Scan for the cell matching the given text and deliver its (x, y) coordinate at center. 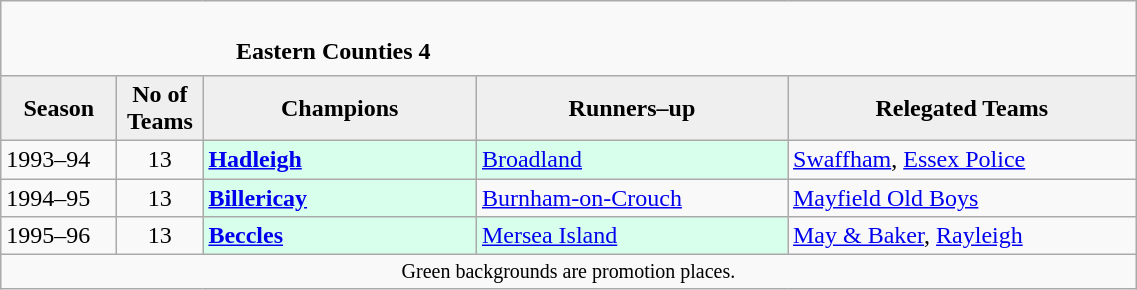
Hadleigh (340, 159)
Champions (340, 108)
Green backgrounds are promotion places. (568, 272)
Mayfield Old Boys (962, 197)
1995–96 (59, 236)
Relegated Teams (962, 108)
Runners–up (632, 108)
Beccles (340, 236)
Season (59, 108)
Billericay (340, 197)
1994–95 (59, 197)
Mersea Island (632, 236)
May & Baker, Rayleigh (962, 236)
No of Teams (160, 108)
Swaffham, Essex Police (962, 159)
Burnham-on-Crouch (632, 197)
Broadland (632, 159)
1993–94 (59, 159)
